Detect which cell encompasses the target text, then output its [X, Y] center coordinate. 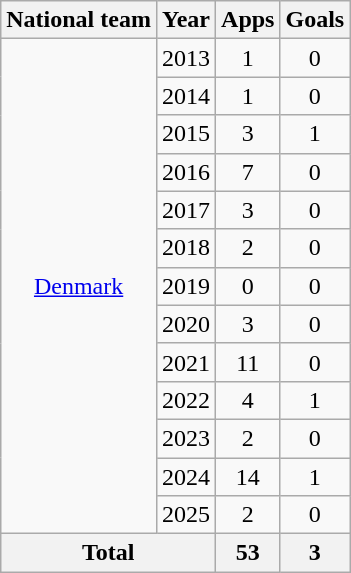
2022 [186, 400]
2021 [186, 362]
2018 [186, 248]
2023 [186, 438]
2013 [186, 58]
2025 [186, 515]
11 [248, 362]
Denmark [79, 286]
2014 [186, 96]
2016 [186, 172]
7 [248, 172]
2015 [186, 134]
4 [248, 400]
14 [248, 477]
2017 [186, 210]
2024 [186, 477]
Apps [248, 20]
2019 [186, 286]
National team [79, 20]
2020 [186, 324]
Total [108, 553]
Year [186, 20]
53 [248, 553]
Goals [315, 20]
